Find where the given text appears and provide that cell's center as (x, y) coordinate. 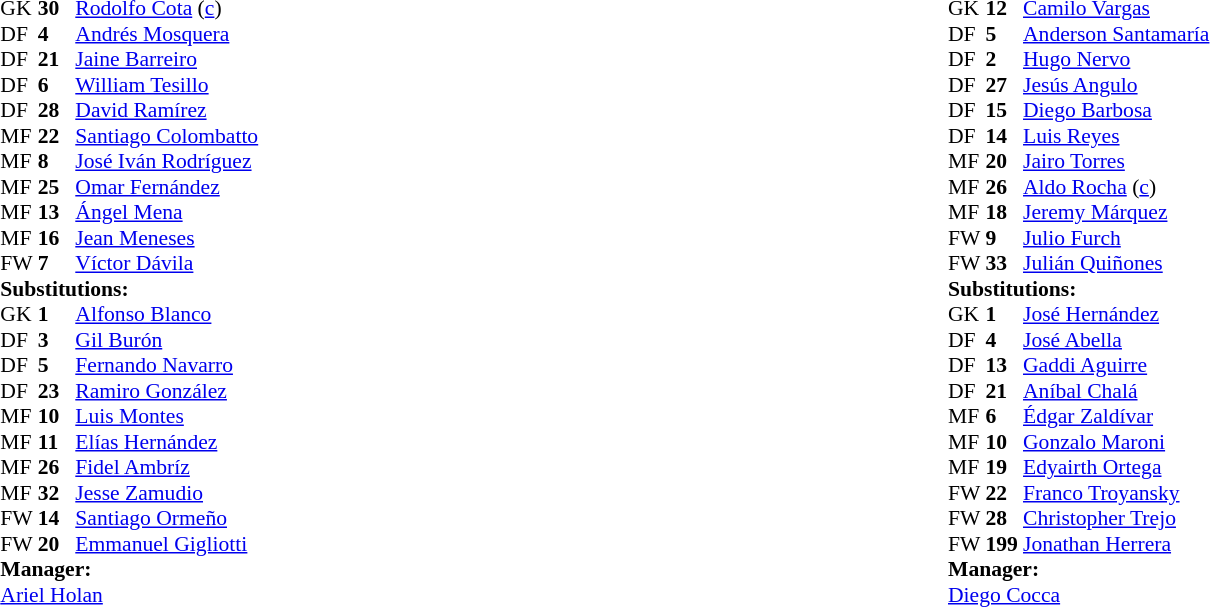
Jaine Barreiro (166, 59)
Édgar Zaldívar (1116, 417)
32 (57, 493)
José Hernández (1116, 315)
19 (1005, 467)
Andrés Mosquera (166, 34)
Gaddi Aguirre (1116, 365)
Jesse Zamudio (166, 493)
Gil Burón (166, 340)
199 (1005, 544)
Franco Troyansky (1116, 493)
Edyairth Ortega (1116, 467)
23 (57, 391)
7 (57, 263)
Omar Fernández (166, 187)
Alfonso Blanco (166, 315)
15 (1005, 111)
Jean Meneses (166, 238)
Jairo Torres (1116, 161)
Aníbal Chalá (1116, 391)
Hugo Nervo (1116, 59)
Fernando Navarro (166, 365)
William Tesillo (166, 85)
David Ramírez (166, 111)
Santiago Ormeño (166, 519)
Julián Quiñones (1116, 263)
16 (57, 238)
Gonzalo Maroni (1116, 442)
27 (1005, 85)
Luis Montes (166, 417)
Diego Barbosa (1116, 111)
Ángel Mena (166, 213)
11 (57, 442)
Ramiro González (166, 391)
9 (1005, 238)
Luis Reyes (1116, 136)
25 (57, 187)
Aldo Rocha (c) (1116, 187)
José Abella (1116, 340)
Elías Hernández (166, 442)
Jonathan Herrera (1116, 544)
Julio Furch (1116, 238)
3 (57, 340)
Fidel Ambríz (166, 467)
Emmanuel Gigliotti (166, 544)
Christopher Trejo (1116, 519)
8 (57, 161)
Jesús Angulo (1116, 85)
Jeremy Márquez (1116, 213)
Anderson Santamaría (1116, 34)
18 (1005, 213)
Víctor Dávila (166, 263)
2 (1005, 59)
José Iván Rodríguez (166, 161)
Santiago Colombatto (166, 136)
33 (1005, 263)
